Pinpoint the cell where the given text exists, returning its [x, y] midpoint coordinate. 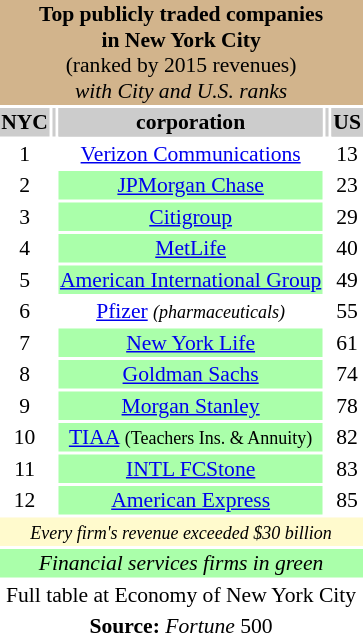
4 [25, 249]
61 [348, 343]
74 [348, 375]
49 [348, 280]
78 [348, 406]
82 [348, 438]
85 [348, 501]
29 [348, 217]
New York Life [190, 343]
INTL FCStone [190, 469]
Pfizer (pharmaceuticals) [190, 312]
40 [348, 249]
NYC [25, 123]
13 [348, 154]
2 [25, 186]
5 [25, 280]
8 [25, 375]
Citigroup [190, 217]
corporation [190, 123]
Financial services firms in green [182, 564]
9 [25, 406]
6 [25, 312]
Every firm's revenue exceeded $30 billion [182, 532]
Morgan Stanley [190, 406]
Full table at Economy of New York City [182, 595]
American Express [190, 501]
83 [348, 469]
55 [348, 312]
11 [25, 469]
TIAA (Teachers Ins. & Annuity) [190, 438]
3 [25, 217]
JPMorgan Chase [190, 186]
Verizon Communications [190, 154]
1 [25, 154]
7 [25, 343]
Top publicly traded companiesin New York City (ranked by 2015 revenues)with City and U.S. ranks [182, 54]
US [348, 123]
12 [25, 501]
10 [25, 438]
23 [348, 186]
American International Group [190, 280]
MetLife [190, 249]
Goldman Sachs [190, 375]
